Output the (x, y) coordinate of the center of the cell containing the given text.  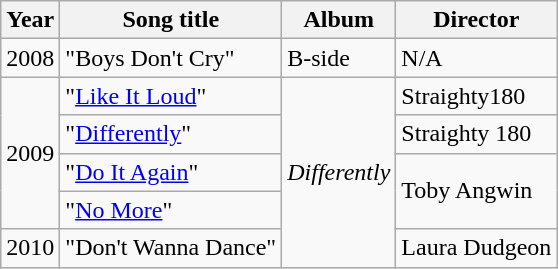
2010 (30, 248)
Song title (171, 20)
"Boys Don't Cry" (171, 58)
"Don't Wanna Dance" (171, 248)
2008 (30, 58)
Album (339, 20)
"No More" (171, 210)
"Differently" (171, 134)
"Do It Again" (171, 172)
B-side (339, 58)
Straighty180 (476, 96)
2009 (30, 153)
Year (30, 20)
"Like It Loud" (171, 96)
Straighty 180 (476, 134)
Director (476, 20)
Laura Dudgeon (476, 248)
Differently (339, 172)
N/A (476, 58)
Toby Angwin (476, 191)
